Find where the given text appears and provide that cell's center as (x, y) coordinate. 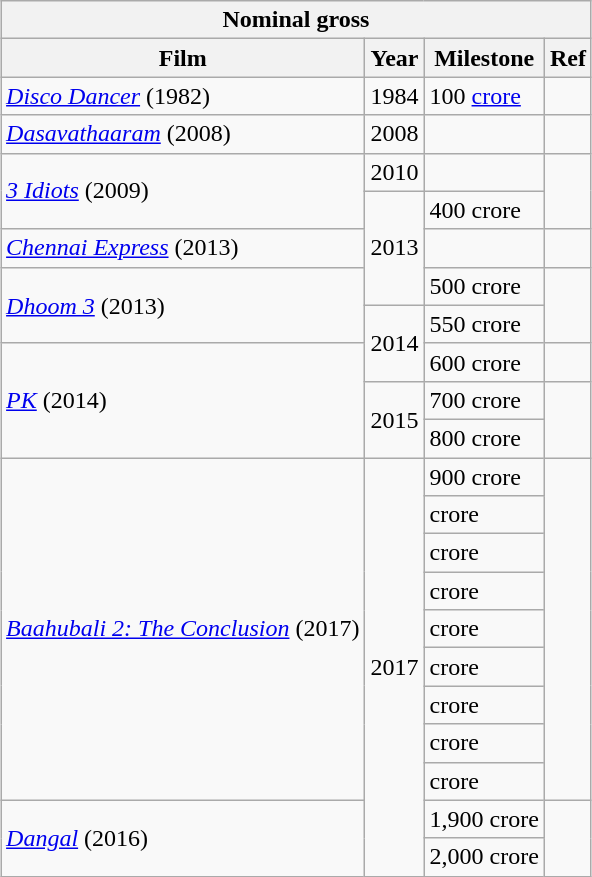
3 Idiots (2009) (183, 191)
Dasavathaaram (2008) (183, 134)
2010 (394, 172)
Dhoom 3 (2013) (183, 305)
550 crore (484, 324)
Milestone (484, 58)
Disco Dancer (1982) (183, 96)
500 crore (484, 286)
2014 (394, 343)
2015 (394, 419)
Baahubali 2: The Conclusion (2017) (183, 630)
700 crore (484, 400)
PK (2014) (183, 400)
Dangal (2016) (183, 838)
Year (394, 58)
Film (183, 58)
2,000 crore (484, 857)
Chennai Express (2013) (183, 248)
400 crore (484, 210)
2013 (394, 248)
Ref (568, 58)
600 crore (484, 362)
2017 (394, 668)
1984 (394, 96)
1,900 crore (484, 819)
Nominal gross (296, 20)
800 crore (484, 438)
2008 (394, 134)
100 crore (484, 96)
900 crore (484, 477)
